Determine the [x, y] coordinate at the center of the cell enclosing the given text.  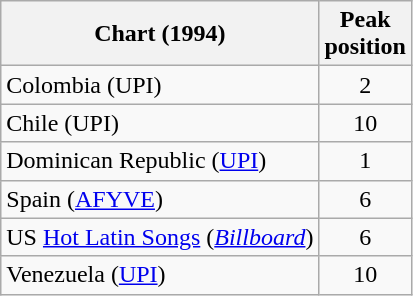
Spain (AFYVE) [160, 199]
Chart (1994) [160, 34]
Peakposition [365, 34]
Venezuela (UPI) [160, 275]
Colombia (UPI) [160, 85]
2 [365, 85]
Chile (UPI) [160, 123]
Dominican Republic (UPI) [160, 161]
US Hot Latin Songs (Billboard) [160, 237]
1 [365, 161]
